Determine the [x, y] coordinate at the center of the cell enclosing the given text.  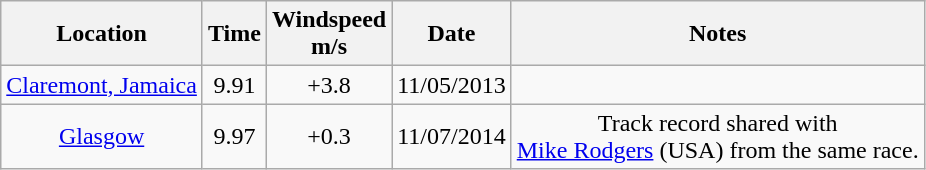
+0.3 [328, 136]
Track record shared withMike Rodgers (USA) from the same race. [718, 136]
11/05/2013 [452, 85]
Date [452, 34]
Glasgow [102, 136]
Time [234, 34]
Notes [718, 34]
11/07/2014 [452, 136]
Claremont, Jamaica [102, 85]
9.91 [234, 85]
Windspeedm/s [328, 34]
+3.8 [328, 85]
Location [102, 34]
9.97 [234, 136]
